Extract the (X, Y) coordinate from the center of the cell holding the provided text.  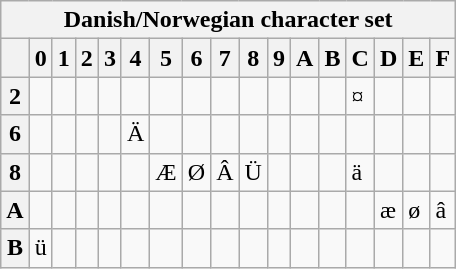
F (443, 58)
¤ (360, 96)
0 (40, 58)
æ (388, 210)
E (416, 58)
Ü (253, 172)
Danish/Norwegian character set (228, 20)
1 (64, 58)
3 (110, 58)
Ä (135, 134)
5 (166, 58)
9 (278, 58)
ø (416, 210)
Ø (196, 172)
Æ (166, 172)
4 (135, 58)
â (443, 210)
D (388, 58)
C (360, 58)
ü (40, 248)
Â (225, 172)
7 (225, 58)
ä (360, 172)
